Return [x, y] of the center of cell containing provided text 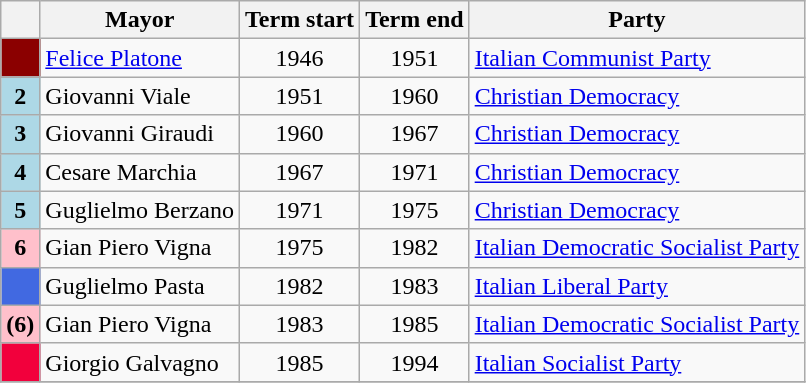
Term start [299, 20]
Party [637, 20]
Mayor [140, 20]
Giovanni Viale [140, 96]
(6) [20, 324]
Term end [415, 20]
6 [20, 248]
1994 [415, 362]
5 [20, 210]
Guglielmo Berzano [140, 210]
Italian Socialist Party [637, 362]
Giovanni Giraudi [140, 134]
4 [20, 172]
Italian Liberal Party [637, 286]
Cesare Marchia [140, 172]
2 [20, 96]
1946 [299, 58]
Giorgio Galvagno [140, 362]
Italian Communist Party [637, 58]
Guglielmo Pasta [140, 286]
3 [20, 134]
Felice Platone [140, 58]
